Provide the (X, Y) coordinate of the cell's center where the given text is located.  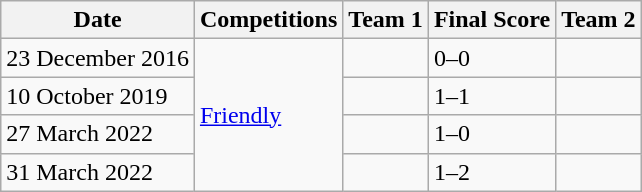
Date (98, 20)
31 March 2022 (98, 172)
Competitions (268, 20)
27 March 2022 (98, 134)
Friendly (268, 115)
Team 1 (386, 20)
Team 2 (599, 20)
1–2 (492, 172)
0–0 (492, 58)
Final Score (492, 20)
23 December 2016 (98, 58)
10 October 2019 (98, 96)
1–1 (492, 96)
1–0 (492, 134)
